From the cell containing the given text, extract its center point as [X, Y] coordinate. 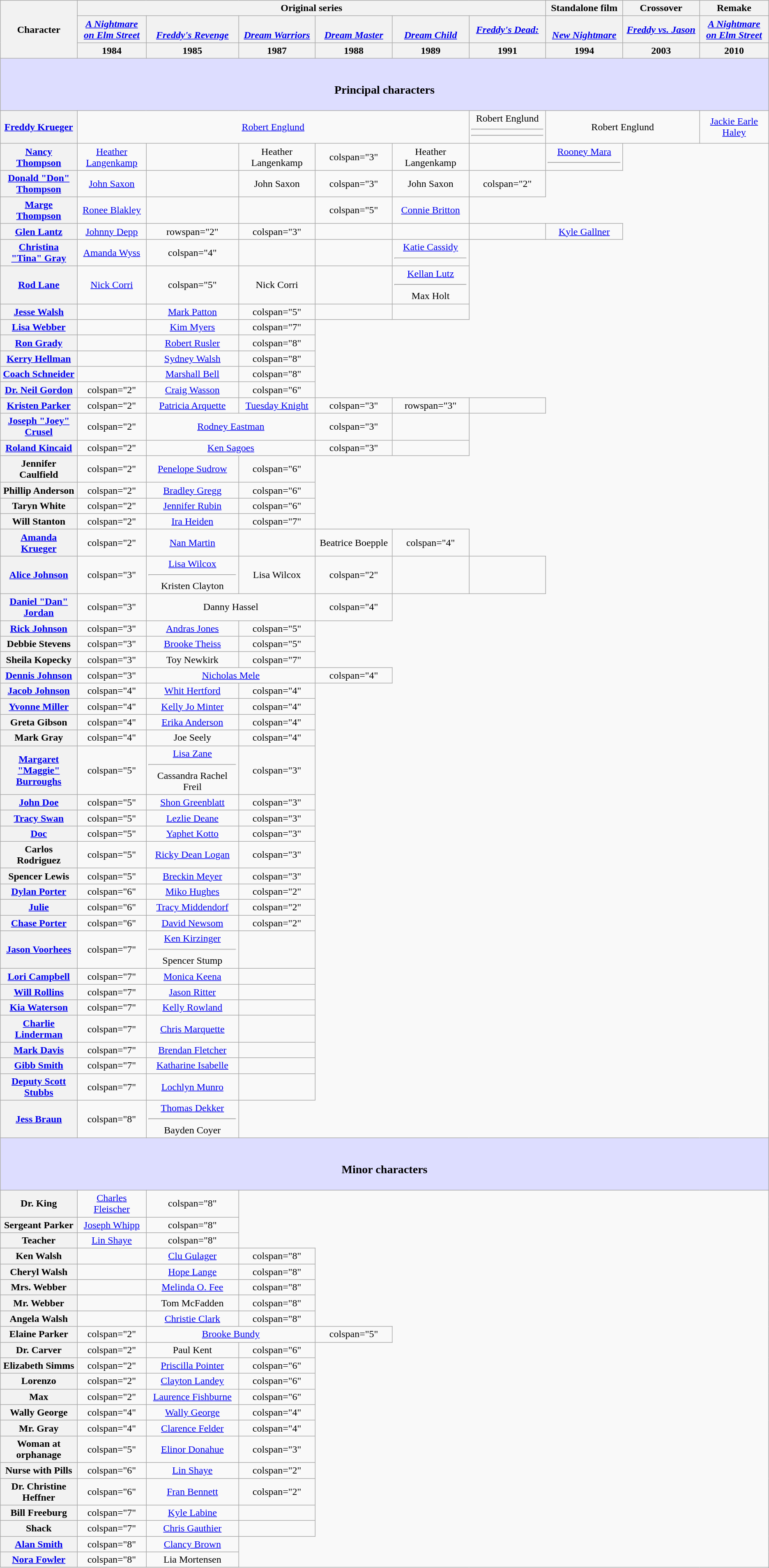
Mrs. Webber [39, 1287]
Patricia Arquette [192, 405]
Sheila Kopecky [39, 660]
Joe Seely [192, 738]
Dylan Porter [39, 891]
Angela Walsh [39, 1319]
Jacob Johnson [39, 691]
Christina "Tina" Gray [39, 252]
Dr. King [39, 1204]
Breckin Meyer [192, 876]
Mark Davis [39, 1050]
Miko Hughes [192, 891]
Clancy Brown [192, 1544]
Will Rollins [39, 992]
Tracy Middendorf [192, 907]
Ken Sagoes [231, 448]
Brooke Theiss [192, 644]
Kristen Parker [39, 405]
Rodney Eastman [231, 426]
Sergeant Parker [39, 1225]
Glen Lantz [39, 231]
Will Stanton [39, 521]
Charlie Linderman [39, 1029]
Mark Patton [192, 312]
Carlos Rodriguez [39, 854]
Elizabeth Simms [39, 1365]
David Newsom [192, 923]
1985 [192, 51]
Penelope Sudrow [192, 469]
Kyle Labine [192, 1513]
Tuesday Knight [277, 405]
Lezlie Deane [192, 818]
Teacher [39, 1241]
Marshall Bell [192, 374]
Elaine Parker [39, 1334]
Lori Campbell [39, 976]
Taryn White [39, 506]
Principal characters [384, 85]
Connie Britton [431, 210]
Deputy Scott Stubbs [39, 1087]
Jesse Walsh [39, 312]
Marge Thompson [39, 210]
1991 [508, 51]
1984 [112, 51]
Dennis Johnson [39, 675]
Mr. Gray [39, 1428]
Freddy's Revenge [192, 30]
Kia Waterson [39, 1008]
Kelly Jo Minter [192, 707]
Debbie Stevens [39, 644]
Tom McFadden [192, 1303]
Dream Master [354, 30]
Nan Martin [192, 542]
Mr. Webber [39, 1303]
Shon Greenblatt [192, 802]
Katharine Isabelle [192, 1066]
Alice Johnson [39, 575]
Rooney Mara [584, 157]
Clarence Felder [192, 1428]
Sydney Walsh [192, 359]
Chase Porter [39, 923]
Yaphet Kotto [192, 834]
rowspan="2" [192, 231]
1987 [277, 51]
Beatrice Boepple [354, 542]
1989 [431, 51]
Doc [39, 834]
Kelly Rowland [192, 1008]
Freddy's Dead: [508, 30]
Robert Rusler [192, 343]
Jess Braun [39, 1119]
Ken Walsh [39, 1256]
Whit Hertford [192, 691]
Character [39, 30]
Roland Kincaid [39, 448]
Christie Clark [192, 1319]
Clu Gulager [192, 1256]
Amanda Krueger [39, 542]
Lochlyn Munro [192, 1087]
Nancy Thompson [39, 157]
Cheryl Walsh [39, 1272]
John Doe [39, 802]
Original series [311, 8]
Nicholas Mele [231, 675]
Thomas DekkerBayden Coyer [192, 1119]
Max [39, 1397]
Joseph Whipp [112, 1225]
Monica Keena [192, 976]
Shack [39, 1529]
Dr. Carver [39, 1350]
Margaret "Maggie" Burroughs [39, 770]
rowspan="3" [431, 405]
Brooke Bundy [231, 1334]
Spencer Lewis [39, 876]
Tracy Swan [39, 818]
Gibb Smith [39, 1066]
Amanda Wyss [112, 252]
Bradley Gregg [192, 490]
Dream Child [431, 30]
Crossover [661, 8]
Kim Myers [192, 327]
Freddy Krueger [39, 127]
Toy Newkirk [192, 660]
Lia Mortensen [192, 1560]
Dream Warriors [277, 30]
Freddy vs. Jason [661, 30]
Melinda O. Fee [192, 1287]
Ronee Blakley [112, 210]
Mark Gray [39, 738]
Woman at orphanage [39, 1449]
Jackie Earle Haley [734, 127]
Donald "Don" Thompson [39, 183]
Kerry Hellman [39, 359]
Chris Gauthier [192, 1529]
Katie Cassidy [431, 252]
Remake [734, 8]
Lisa Wilcox [277, 575]
Lisa Webber [39, 327]
Jason Voorhees [39, 950]
Jennifer Caulfield [39, 469]
Yvonne Miller [39, 707]
Johnny Depp [112, 231]
Ricky Dean Logan [192, 854]
Ira Heiden [192, 521]
Laurence Fishburne [192, 1397]
Dr. Christine Heffner [39, 1491]
2010 [734, 51]
Kellan LutzMax Holt [431, 285]
Hope Lange [192, 1272]
Chris Marquette [192, 1029]
Fran Bennett [192, 1491]
Lorenzo [39, 1381]
Elinor Donahue [192, 1449]
Kyle Gallner [584, 231]
Lisa ZaneCassandra Rachel Freil [192, 770]
Alan Smith [39, 1544]
Dr. Neil Gordon [39, 390]
Bill Freeburg [39, 1513]
Daniel "Dan" Jordan [39, 607]
Jason Ritter [192, 992]
Clayton Landey [192, 1381]
Greta Gibson [39, 722]
Jennifer Rubin [192, 506]
New Nightmare [584, 30]
Standalone film [584, 8]
Craig Wasson [192, 390]
Danny Hassel [231, 607]
Andras Jones [192, 629]
Joseph "Joey" Crusel [39, 426]
Lisa WilcoxKristen Clayton [192, 575]
1988 [354, 51]
Minor characters [384, 1164]
Rod Lane [39, 285]
Erika Anderson [192, 722]
Rick Johnson [39, 629]
Nora Fowler [39, 1560]
Nurse with Pills [39, 1470]
2003 [661, 51]
Paul Kent [192, 1350]
Charles Fleischer [112, 1204]
Phillip Anderson [39, 490]
Priscilla Pointer [192, 1365]
Coach Schneider [39, 374]
Ron Grady [39, 343]
Brendan Fletcher [192, 1050]
Ken KirzingerSpencer Stump [192, 950]
Julie [39, 907]
1994 [584, 51]
